Provide the [X, Y] coordinate of the cell's center where the given text is located.  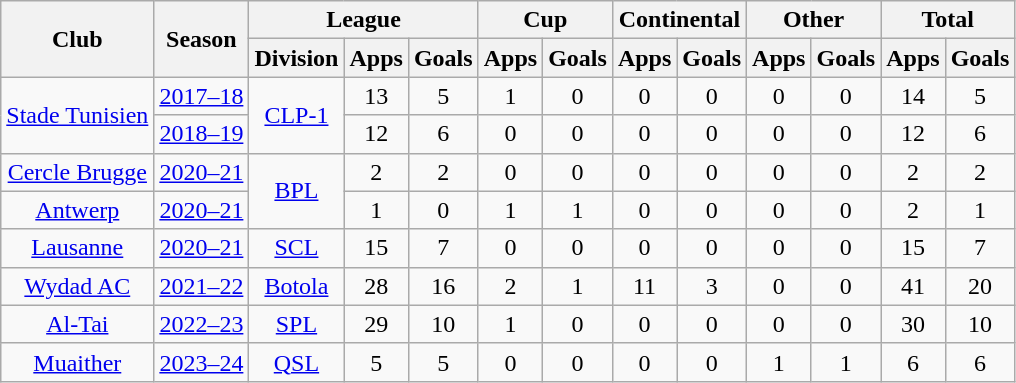
Muaither [78, 362]
Botola [296, 286]
14 [913, 96]
Club [78, 39]
2018–19 [202, 134]
2017–18 [202, 96]
28 [376, 286]
2021–22 [202, 286]
11 [644, 286]
Division [296, 58]
SPL [296, 324]
BPL [296, 191]
Total [948, 20]
Al-Tai [78, 324]
CLP-1 [296, 115]
Wydad AC [78, 286]
QSL [296, 362]
41 [913, 286]
2023–24 [202, 362]
16 [443, 286]
30 [913, 324]
Lausanne [78, 248]
Stade Tunisien [78, 115]
Cercle Brugge [78, 172]
Cup [545, 20]
League [364, 20]
29 [376, 324]
SCL [296, 248]
2022–23 [202, 324]
20 [980, 286]
Continental [679, 20]
3 [712, 286]
Other [814, 20]
Season [202, 39]
13 [376, 96]
Antwerp [78, 210]
